Output the [x, y] coordinate of the center of the cell containing the given text.  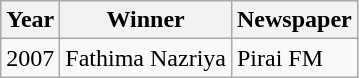
2007 [30, 58]
Pirai FM [294, 58]
Year [30, 20]
Fathima Nazriya [146, 58]
Winner [146, 20]
Newspaper [294, 20]
